Search for the cell housing the specified text and yield its [X, Y] center coordinate. 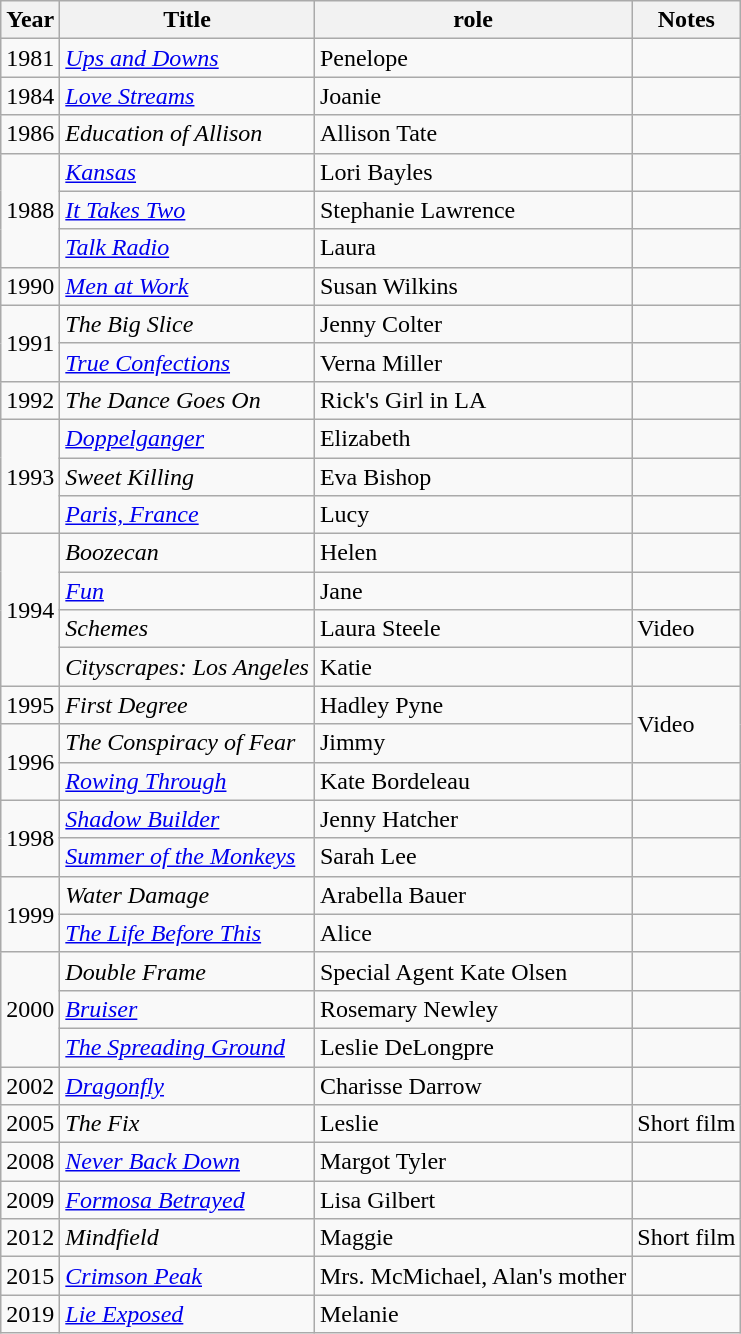
Formosa Betrayed [188, 1200]
Schemes [188, 629]
Dragonfly [188, 1085]
1993 [30, 476]
2015 [30, 1276]
1996 [30, 762]
Crimson Peak [188, 1276]
Sweet Killing [188, 477]
Notes [686, 20]
Lie Exposed [188, 1314]
Allison Tate [472, 134]
It Takes Two [188, 210]
Laura Steele [472, 629]
Rosemary Newley [472, 1009]
1981 [30, 58]
Jenny Colter [472, 324]
Hadley Pyne [472, 705]
1984 [30, 96]
1986 [30, 134]
1988 [30, 210]
Love Streams [188, 96]
1999 [30, 914]
Alice [472, 933]
1990 [30, 286]
2009 [30, 1200]
Ups and Downs [188, 58]
Special Agent Kate Olsen [472, 971]
The Conspiracy of Fear [188, 743]
1992 [30, 400]
Margot Tyler [472, 1162]
role [472, 20]
Year [30, 20]
Rick's Girl in LA [472, 400]
1998 [30, 838]
Paris, France [188, 515]
Elizabeth [472, 438]
The Big Slice [188, 324]
Laura [472, 248]
2002 [30, 1085]
Lori Bayles [472, 172]
Boozecan [188, 553]
Never Back Down [188, 1162]
1995 [30, 705]
Men at Work [188, 286]
First Degree [188, 705]
Rowing Through [188, 781]
Verna Miller [472, 362]
Charisse Darrow [472, 1085]
Helen [472, 553]
Mindfield [188, 1238]
Melanie [472, 1314]
Mrs. McMichael, Alan's mother [472, 1276]
Joanie [472, 96]
2012 [30, 1238]
Sarah Lee [472, 857]
Lisa Gilbert [472, 1200]
The Fix [188, 1124]
1994 [30, 610]
Penelope [472, 58]
Fun [188, 591]
Doppelganger [188, 438]
Lucy [472, 515]
Arabella Bauer [472, 895]
Jimmy [472, 743]
Jenny Hatcher [472, 819]
Shadow Builder [188, 819]
True Confections [188, 362]
Talk Radio [188, 248]
Double Frame [188, 971]
Water Damage [188, 895]
Stephanie Lawrence [472, 210]
Leslie [472, 1124]
Kansas [188, 172]
Kate Bordeleau [472, 781]
Summer of the Monkeys [188, 857]
Education of Allison [188, 134]
Jane [472, 591]
Susan Wilkins [472, 286]
1991 [30, 343]
The Dance Goes On [188, 400]
Leslie DeLongpre [472, 1047]
2000 [30, 1009]
2005 [30, 1124]
The Life Before This [188, 933]
Bruiser [188, 1009]
Eva Bishop [472, 477]
2019 [30, 1314]
Title [188, 20]
Katie [472, 667]
Maggie [472, 1238]
Cityscrapes: Los Angeles [188, 667]
2008 [30, 1162]
The Spreading Ground [188, 1047]
